Find where the given text appears and provide that cell's center as (X, Y) coordinate. 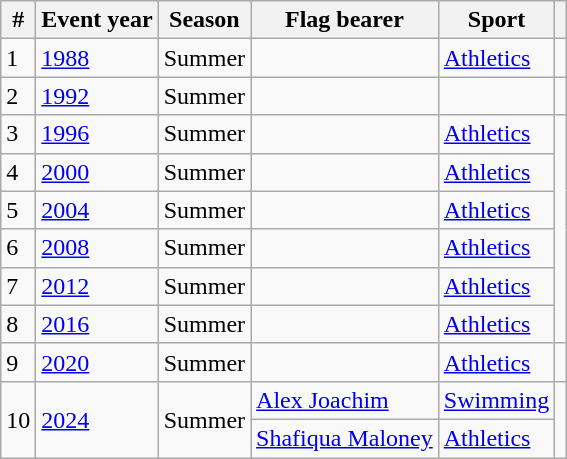
Swimming (496, 400)
2004 (97, 210)
Alex Joachim (345, 400)
7 (18, 286)
2008 (97, 248)
2024 (97, 419)
5 (18, 210)
1992 (97, 96)
2012 (97, 286)
2016 (97, 324)
8 (18, 324)
10 (18, 419)
2020 (97, 362)
2 (18, 96)
1 (18, 58)
Shafiqua Maloney (345, 438)
Season (204, 20)
3 (18, 134)
Flag bearer (345, 20)
# (18, 20)
1996 (97, 134)
4 (18, 172)
6 (18, 248)
1988 (97, 58)
9 (18, 362)
Event year (97, 20)
Sport (496, 20)
2000 (97, 172)
